From the cell containing the given text, extract its center point as [x, y] coordinate. 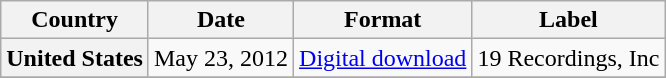
Format [383, 20]
Date [220, 20]
19 Recordings, Inc [568, 58]
Label [568, 20]
Country [75, 20]
May 23, 2012 [220, 58]
Digital download [383, 58]
United States [75, 58]
